Locate the cell with the specified text and output its (X, Y) center coordinate. 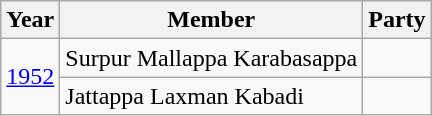
Jattappa Laxman Kabadi (212, 96)
1952 (30, 77)
Year (30, 20)
Member (212, 20)
Surpur Mallappa Karabasappa (212, 58)
Party (397, 20)
